Pinpoint the cell where the given text exists, returning its [x, y] midpoint coordinate. 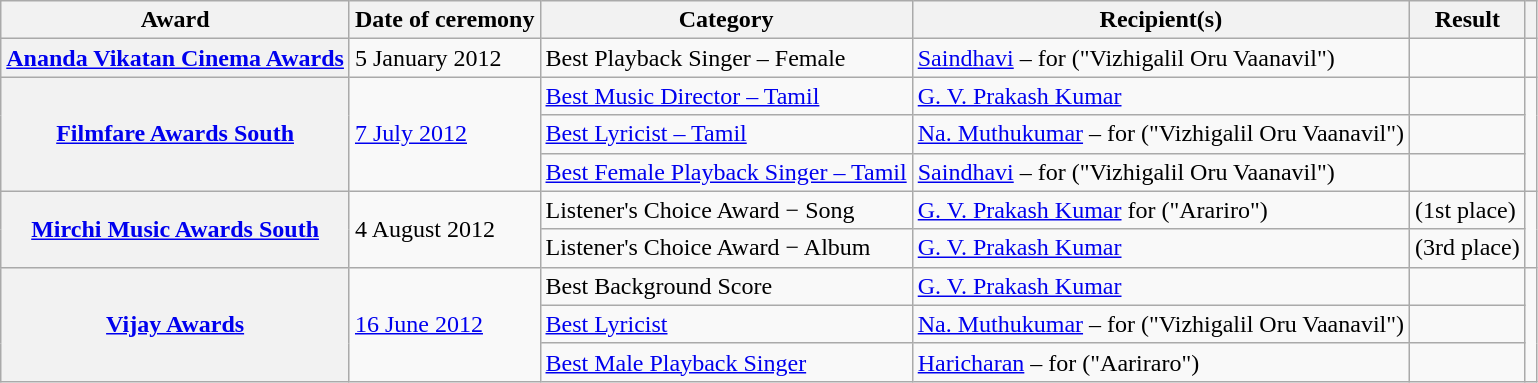
Result [1468, 20]
Best Male Playback Singer [726, 362]
Best Playback Singer – Female [726, 58]
4 August 2012 [444, 229]
Listener's Choice Award − Album [726, 248]
Date of ceremony [444, 20]
G. V. Prakash Kumar for ("Arariro") [1160, 210]
Best Lyricist – Tamil [726, 134]
Filmfare Awards South [176, 134]
Haricharan – for ("Aariraro") [1160, 362]
Best Music Director – Tamil [726, 96]
Mirchi Music Awards South [176, 229]
Best Background Score [726, 286]
(3rd place) [1468, 248]
7 July 2012 [444, 134]
Vijay Awards [176, 324]
Award [176, 20]
Recipient(s) [1160, 20]
(1st place) [1468, 210]
Best Lyricist [726, 324]
Best Female Playback Singer – Tamil [726, 172]
Ananda Vikatan Cinema Awards [176, 58]
5 January 2012 [444, 58]
16 June 2012 [444, 324]
Category [726, 20]
Listener's Choice Award − Song [726, 210]
